Scan for the cell matching the given text and deliver its (x, y) coordinate at center. 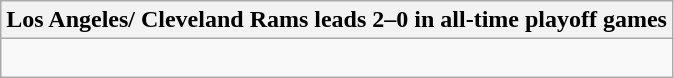
Los Angeles/ Cleveland Rams leads 2–0 in all-time playoff games (337, 20)
